Scan for the cell matching the given text and deliver its (x, y) coordinate at center. 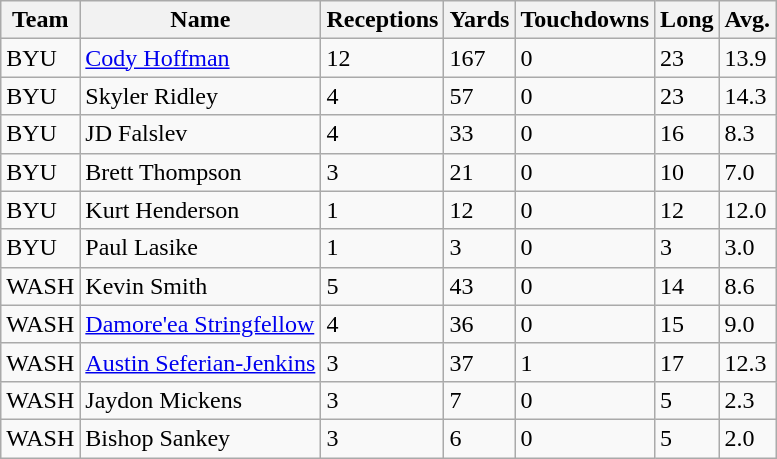
JD Falslev (200, 134)
16 (687, 134)
13.9 (748, 58)
9.0 (748, 324)
Name (200, 20)
43 (480, 286)
57 (480, 96)
14.3 (748, 96)
7 (480, 400)
Kurt Henderson (200, 210)
2.3 (748, 400)
17 (687, 362)
15 (687, 324)
167 (480, 58)
12.3 (748, 362)
36 (480, 324)
Damore'ea Stringfellow (200, 324)
8.6 (748, 286)
Team (40, 20)
Kevin Smith (200, 286)
Paul Lasike (200, 248)
3.0 (748, 248)
Brett Thompson (200, 172)
14 (687, 286)
Touchdowns (585, 20)
Austin Seferian-Jenkins (200, 362)
33 (480, 134)
Receptions (382, 20)
10 (687, 172)
37 (480, 362)
Bishop Sankey (200, 438)
Avg. (748, 20)
Skyler Ridley (200, 96)
21 (480, 172)
Long (687, 20)
Cody Hoffman (200, 58)
Yards (480, 20)
7.0 (748, 172)
12.0 (748, 210)
6 (480, 438)
8.3 (748, 134)
Jaydon Mickens (200, 400)
2.0 (748, 438)
